Pinpoint the cell where the given text exists, returning its [X, Y] midpoint coordinate. 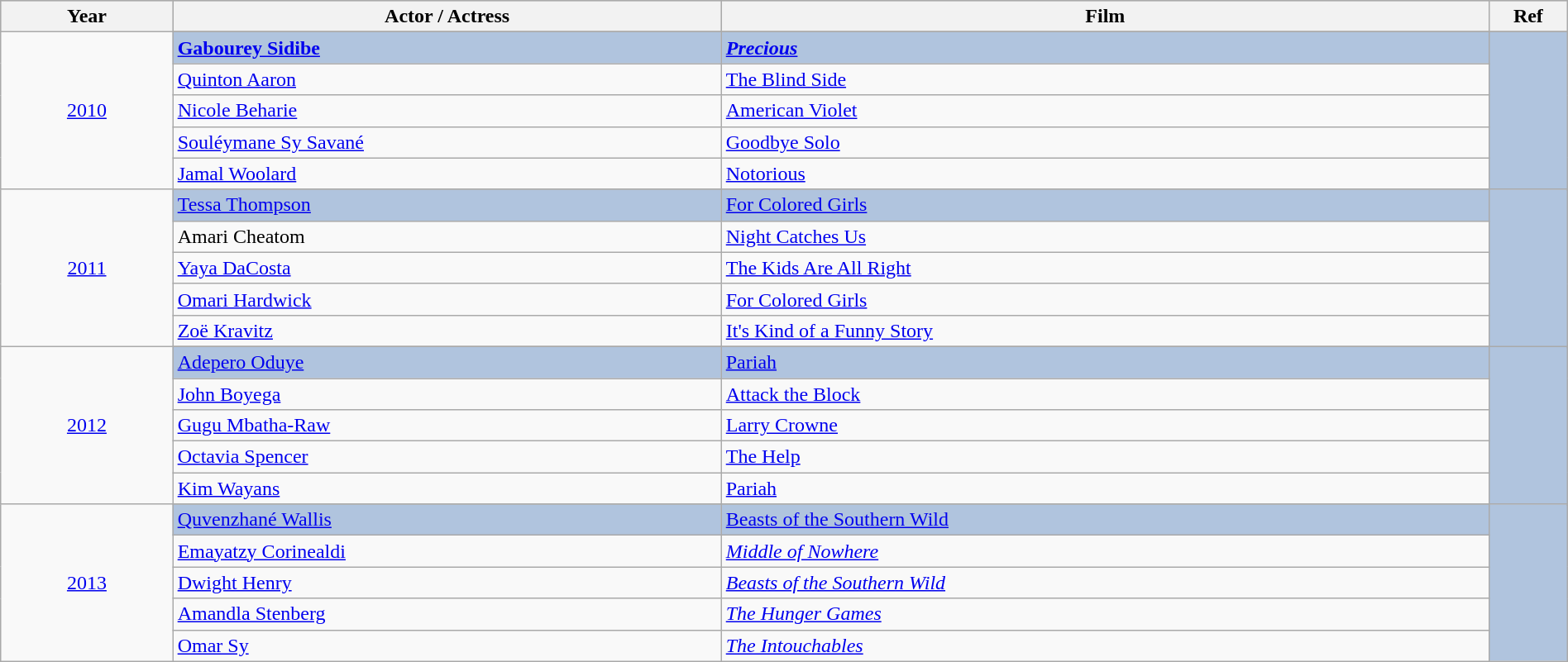
Precious [1105, 48]
The Blind Side [1105, 79]
The Intouchables [1105, 645]
Kim Wayans [447, 488]
Yaya DaCosta [447, 268]
Adepero Oduye [447, 362]
Nicole Beharie [447, 111]
Amari Cheatom [447, 236]
Larry Crowne [1105, 426]
Gabourey Sidibe [447, 48]
2012 [87, 425]
Quinton Aaron [447, 79]
Omar Sy [447, 645]
Souléymane Sy Savané [447, 142]
The Help [1105, 457]
Middle of Nowhere [1105, 551]
2013 [87, 583]
Zoë Kravitz [447, 331]
Night Catches Us [1105, 236]
Goodbye Solo [1105, 142]
Octavia Spencer [447, 457]
Actor / Actress [447, 17]
Gugu Mbatha-Raw [447, 426]
Film [1105, 17]
Notorious [1105, 174]
Omari Hardwick [447, 299]
Ref [1528, 17]
Emayatzy Corinealdi [447, 551]
American Violet [1105, 111]
John Boyega [447, 394]
Attack the Block [1105, 394]
2011 [87, 268]
The Kids Are All Right [1105, 268]
Quvenzhané Wallis [447, 520]
It's Kind of a Funny Story [1105, 331]
Dwight Henry [447, 583]
The Hunger Games [1105, 614]
2010 [87, 111]
Tessa Thompson [447, 205]
Year [87, 17]
Amandla Stenberg [447, 614]
Jamal Woolard [447, 174]
